From the cell containing the given text, extract its center point as (x, y) coordinate. 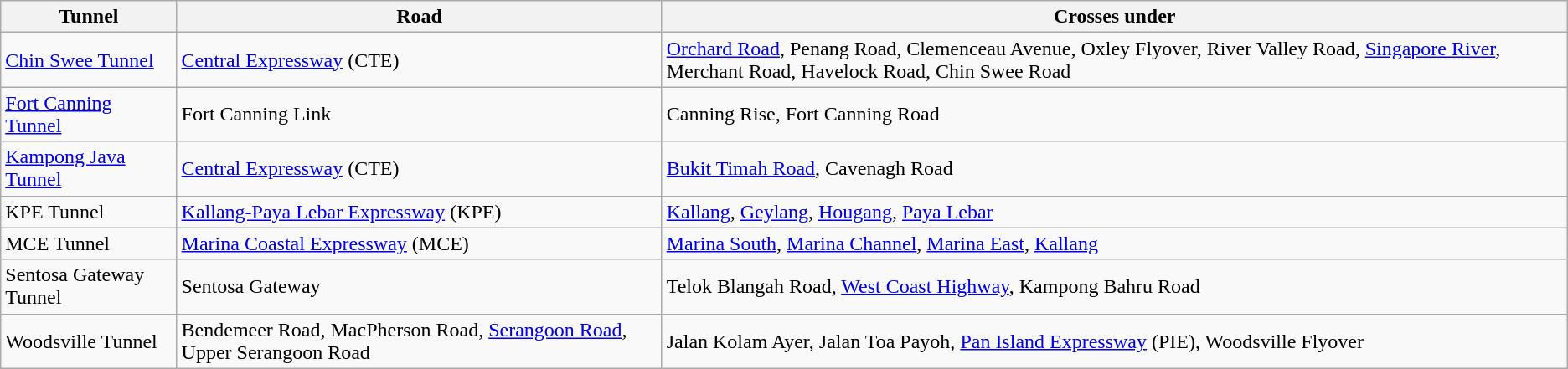
Canning Rise, Fort Canning Road (1114, 114)
Kallang, Geylang, Hougang, Paya Lebar (1114, 212)
Woodsville Tunnel (89, 341)
Kampong Java Tunnel (89, 169)
Kallang-Paya Lebar Expressway (KPE) (419, 212)
Chin Swee Tunnel (89, 60)
Tunnel (89, 17)
Road (419, 17)
Telok Blangah Road, West Coast Highway, Kampong Bahru Road (1114, 286)
Crosses under (1114, 17)
KPE Tunnel (89, 212)
Bendemeer Road, MacPherson Road, Serangoon Road, Upper Serangoon Road (419, 341)
Marina South, Marina Channel, Marina East, Kallang (1114, 243)
Fort Canning Tunnel (89, 114)
Bukit Timah Road, Cavenagh Road (1114, 169)
Sentosa Gateway Tunnel (89, 286)
MCE Tunnel (89, 243)
Orchard Road, Penang Road, Clemenceau Avenue, Oxley Flyover, River Valley Road, Singapore River, Merchant Road, Havelock Road, Chin Swee Road (1114, 60)
Sentosa Gateway (419, 286)
Jalan Kolam Ayer, Jalan Toa Payoh, Pan Island Expressway (PIE), Woodsville Flyover (1114, 341)
Marina Coastal Expressway (MCE) (419, 243)
Fort Canning Link (419, 114)
